Extract the [X, Y] coordinate from the center of the cell holding the provided text.  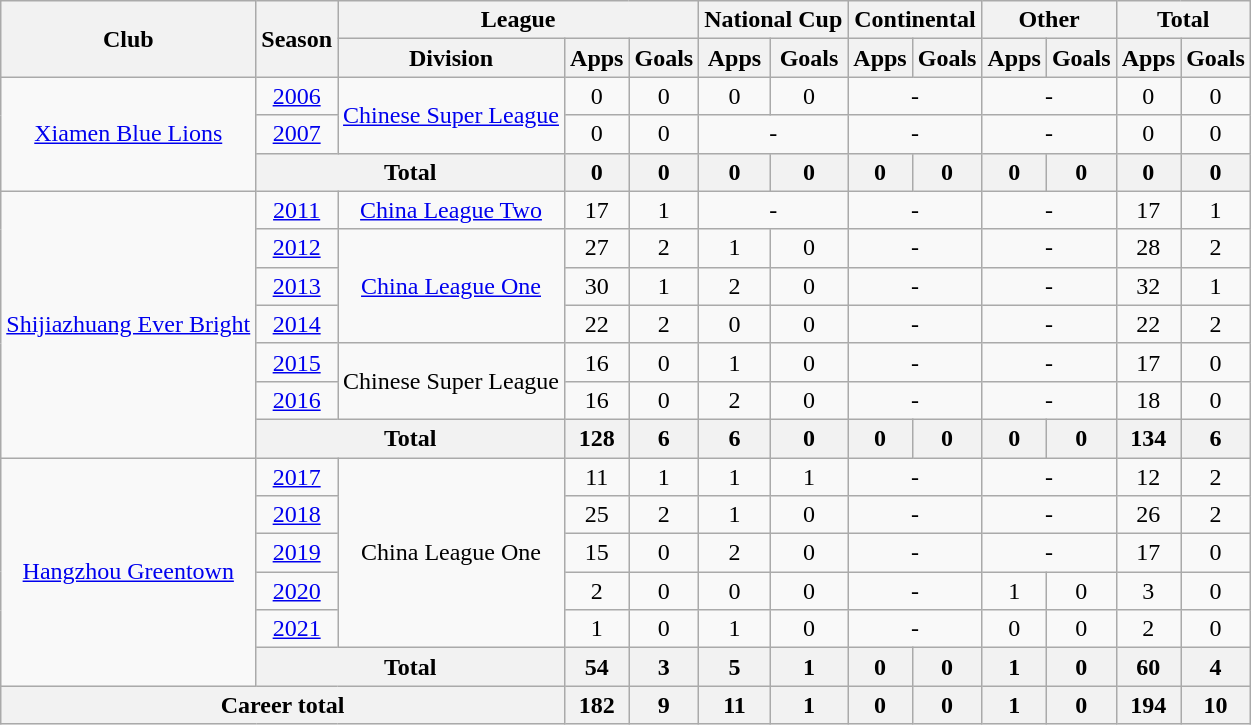
National Cup [774, 20]
Hangzhou Greentown [128, 572]
China League Two [452, 210]
Other [1049, 20]
Club [128, 39]
2007 [297, 134]
2018 [297, 515]
2017 [297, 477]
2013 [297, 286]
32 [1148, 286]
League [518, 20]
5 [735, 667]
2015 [297, 362]
128 [597, 438]
2011 [297, 210]
Season [297, 39]
28 [1148, 248]
4 [1216, 667]
25 [597, 515]
2019 [297, 553]
2016 [297, 400]
Xiamen Blue Lions [128, 134]
Shijiazhuang Ever Bright [128, 324]
2014 [297, 324]
15 [597, 553]
134 [1148, 438]
26 [1148, 515]
2012 [297, 248]
10 [1216, 705]
9 [664, 705]
27 [597, 248]
Career total [283, 705]
54 [597, 667]
182 [597, 705]
Division [452, 58]
Continental [915, 20]
194 [1148, 705]
12 [1148, 477]
60 [1148, 667]
2006 [297, 96]
2021 [297, 629]
30 [597, 286]
2020 [297, 591]
18 [1148, 400]
